Determine the (x, y) coordinate at the center of the cell enclosing the given text.  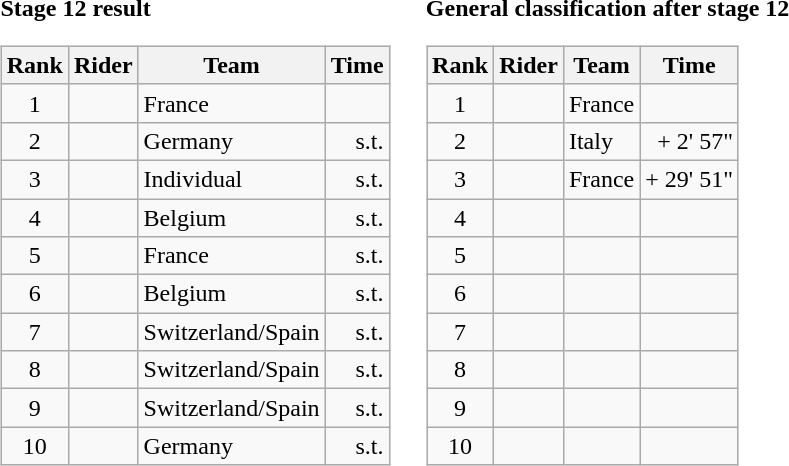
+ 2' 57" (690, 141)
Individual (232, 179)
Italy (601, 141)
+ 29' 51" (690, 179)
